Capture the cell that displays the provided text and extract its [x, y] central coordinate. 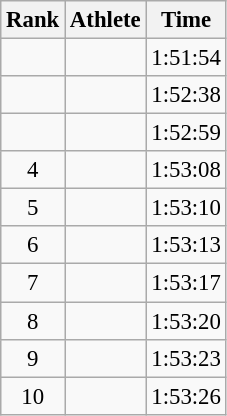
1:53:08 [186, 170]
8 [33, 321]
7 [33, 283]
1:51:54 [186, 58]
1:53:23 [186, 358]
1:52:59 [186, 133]
1:52:38 [186, 95]
9 [33, 358]
5 [33, 208]
Time [186, 20]
1:53:17 [186, 283]
1:53:26 [186, 396]
10 [33, 396]
1:53:10 [186, 208]
Rank [33, 20]
4 [33, 170]
1:53:20 [186, 321]
Athlete [106, 20]
6 [33, 245]
1:53:13 [186, 245]
